Find where the given text appears and provide that cell's center as (X, Y) coordinate. 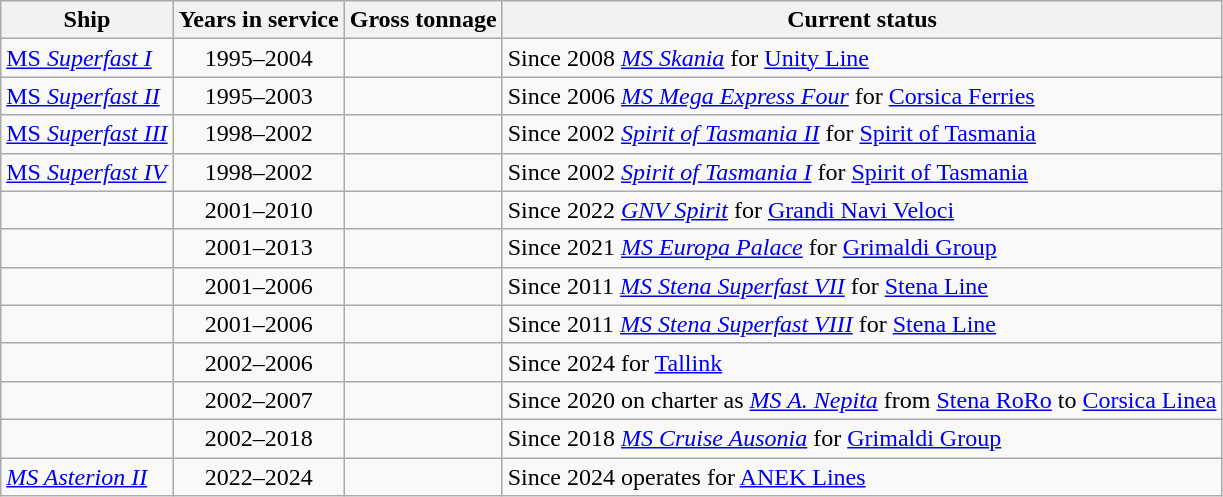
Since 2002 Spirit of Tasmania II for Spirit of Tasmania (862, 134)
MS Superfast II (87, 96)
2002–2007 (258, 400)
Since 2002 Spirit of Tasmania I for Spirit of Tasmania (862, 172)
Years in service (258, 20)
Since 2024 for Tallink (862, 362)
Ship (87, 20)
2022–2024 (258, 477)
Since 2020 on charter as MS A. Nepita from Stena RoRo to Corsica Linea (862, 400)
MS Superfast I (87, 58)
Since 2024 operates for ANEK Lines (862, 477)
2002–2018 (258, 438)
MS Asterion II (87, 477)
Since 2022 GNV Spirit for Grandi Navi Veloci (862, 210)
Since 2018 MS Cruise Ausonia for Grimaldi Group (862, 438)
MS Superfast IV (87, 172)
2001–2013 (258, 248)
MS Superfast III (87, 134)
Since 2006 MS Mega Express Four for Corsica Ferries (862, 96)
2002–2006 (258, 362)
1995–2003 (258, 96)
2001–2010 (258, 210)
Gross tonnage (423, 20)
Since 2011 MS Stena Superfast VIII for Stena Line (862, 324)
1995–2004 (258, 58)
Current status (862, 20)
Since 2011 MS Stena Superfast VII for Stena Line (862, 286)
Since 2021 MS Europa Palace for Grimaldi Group (862, 248)
Since 2008 MS Skania for Unity Line (862, 58)
